Extract the [X, Y] coordinate from the center of the cell holding the provided text.  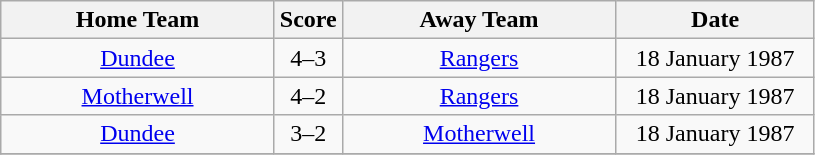
Score [308, 20]
Home Team [138, 20]
3–2 [308, 134]
Date [716, 20]
4–2 [308, 96]
Away Team [479, 20]
4–3 [308, 58]
